Return the [x, y] coordinate for the center point of the cell that contains the specified text.  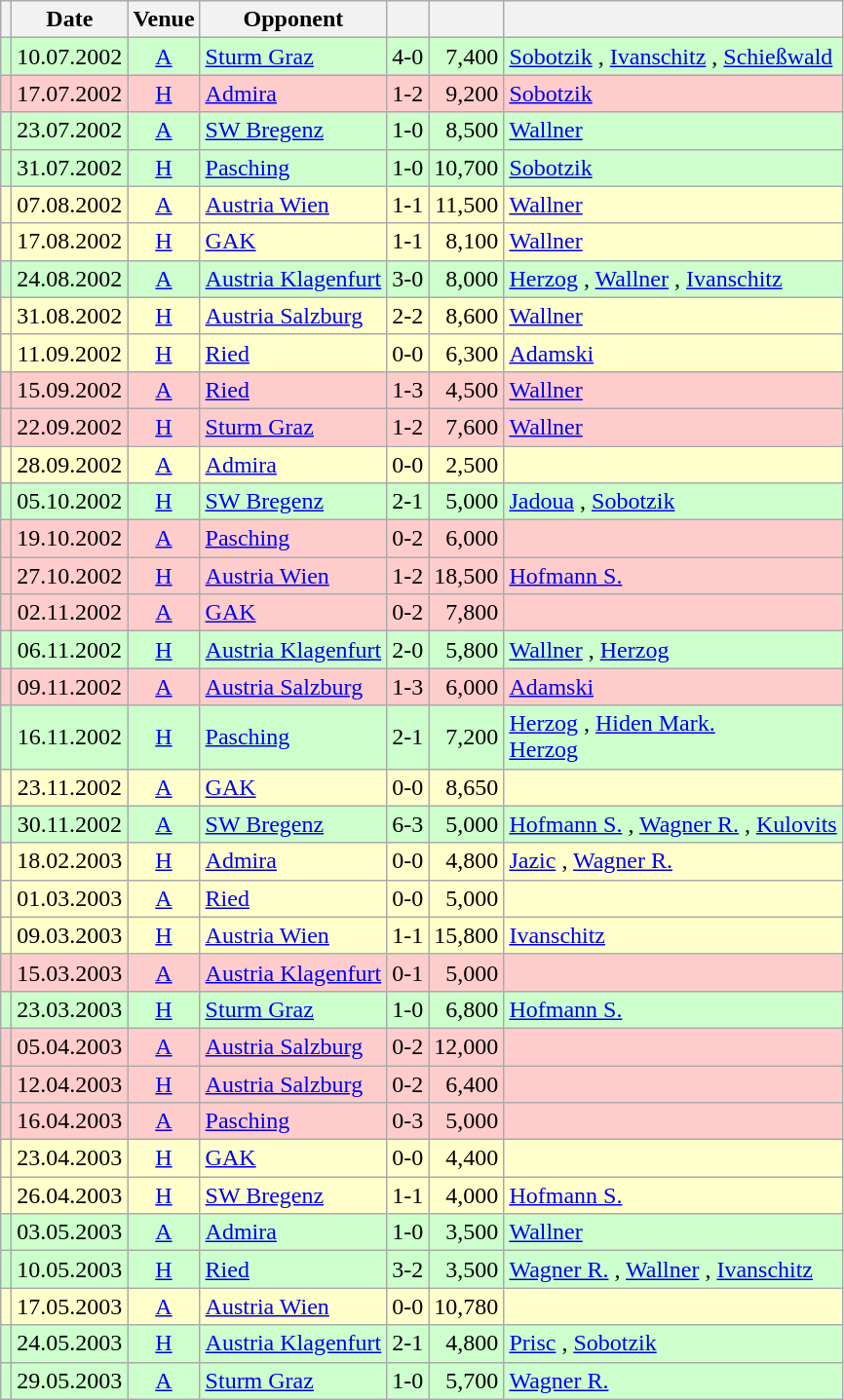
8,650 [466, 787]
7,600 [466, 427]
5,700 [466, 1381]
3-0 [407, 279]
9,200 [466, 94]
Wagner R. [672, 1381]
15,800 [466, 935]
16.11.2002 [70, 737]
10.05.2003 [70, 1269]
09.11.2002 [70, 687]
7,800 [466, 613]
07.08.2002 [70, 205]
3-2 [407, 1269]
18,500 [466, 576]
6,400 [466, 1084]
Opponent [293, 19]
0-1 [407, 972]
4,000 [466, 1195]
23.04.2003 [70, 1158]
Wallner , Herzog [672, 650]
15.09.2002 [70, 390]
8,500 [466, 131]
23.07.2002 [70, 131]
26.04.2003 [70, 1195]
Herzog , Wallner , Ivanschitz [672, 279]
2-2 [407, 316]
Jazic , Wagner R. [672, 861]
Jadoua , Sobotzik [672, 502]
2,500 [466, 465]
Ivanschitz [672, 935]
17.08.2002 [70, 242]
Prisc , Sobotzik [672, 1343]
19.10.2002 [70, 539]
05.04.2003 [70, 1046]
7,400 [466, 57]
31.08.2002 [70, 316]
8,000 [466, 279]
8,600 [466, 316]
06.11.2002 [70, 650]
Sobotzik , Ivanschitz , Schießwald [672, 57]
27.10.2002 [70, 576]
6-3 [407, 824]
7,200 [466, 737]
11,500 [466, 205]
03.05.2003 [70, 1232]
12.04.2003 [70, 1084]
02.11.2002 [70, 613]
12,000 [466, 1046]
31.07.2002 [70, 168]
29.05.2003 [70, 1381]
Herzog , Hiden Mark. Herzog [672, 737]
15.03.2003 [70, 972]
10,700 [466, 168]
09.03.2003 [70, 935]
2-0 [407, 650]
28.09.2002 [70, 465]
10.07.2002 [70, 57]
4,500 [466, 390]
23.03.2003 [70, 1009]
4-0 [407, 57]
8,100 [466, 242]
4,400 [466, 1158]
24.05.2003 [70, 1343]
16.04.2003 [70, 1121]
5,800 [466, 650]
30.11.2002 [70, 824]
Venue [164, 19]
11.09.2002 [70, 353]
6,800 [466, 1009]
05.10.2002 [70, 502]
23.11.2002 [70, 787]
6,300 [466, 353]
18.02.2003 [70, 861]
Wagner R. , Wallner , Ivanschitz [672, 1269]
Hofmann S. , Wagner R. , Kulovits [672, 824]
10,780 [466, 1306]
17.05.2003 [70, 1306]
0-3 [407, 1121]
24.08.2002 [70, 279]
22.09.2002 [70, 427]
17.07.2002 [70, 94]
Date [70, 19]
01.03.2003 [70, 898]
